Scan for the cell matching the given text and deliver its [x, y] coordinate at center. 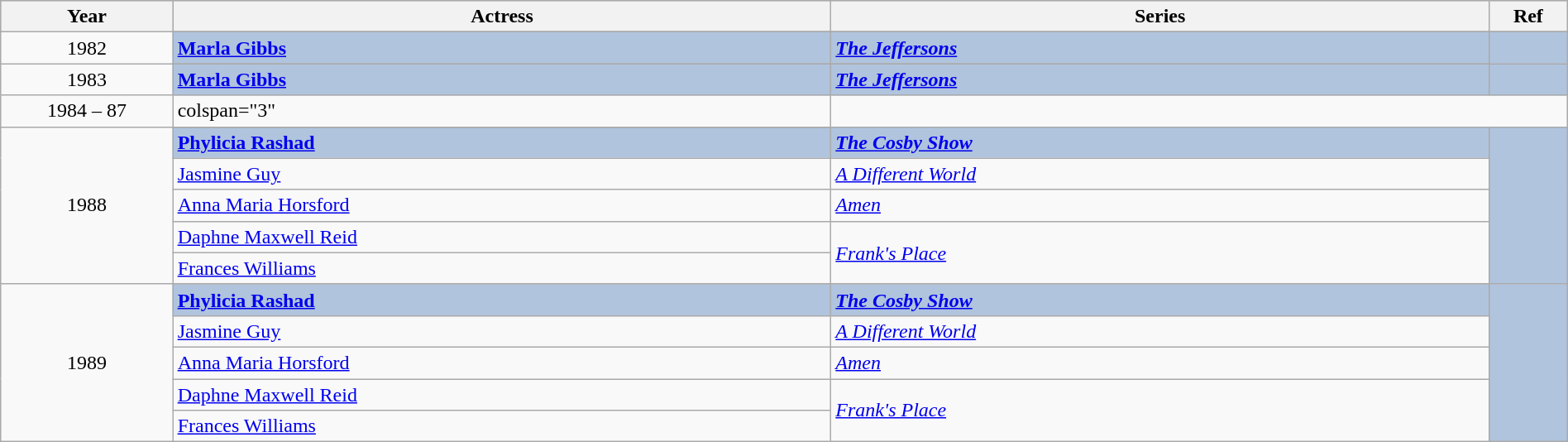
Year [87, 17]
colspan="3" [502, 111]
Actress [502, 17]
1982 [87, 48]
1984 – 87 [87, 111]
1983 [87, 79]
Ref [1528, 17]
1988 [87, 205]
Series [1160, 17]
1989 [87, 363]
